Locate the cell with the specified text and output its (X, Y) center coordinate. 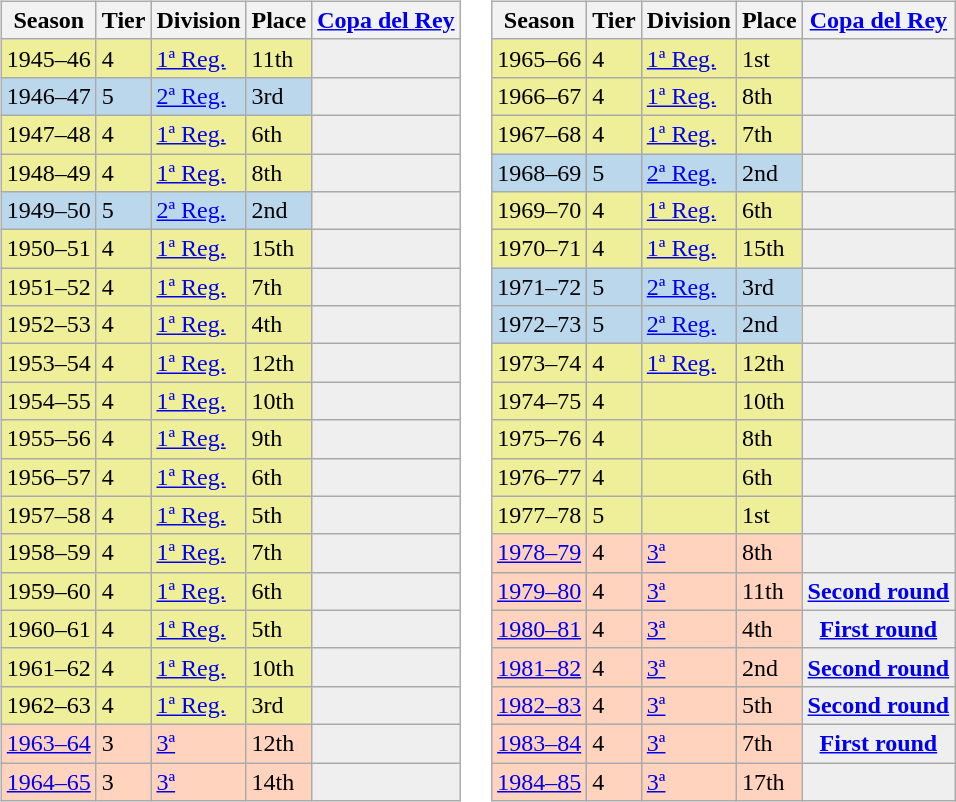
1960–61 (48, 629)
1965–66 (540, 58)
1955–56 (48, 439)
1964–65 (48, 781)
1962–63 (48, 705)
1958–59 (48, 553)
1947–48 (48, 134)
14th (279, 781)
1971–72 (540, 287)
1952–53 (48, 325)
1950–51 (48, 249)
1966–67 (540, 96)
17th (769, 781)
1970–71 (540, 249)
1963–64 (48, 743)
1974–75 (540, 401)
1967–68 (540, 134)
1968–69 (540, 173)
1983–84 (540, 743)
1951–52 (48, 287)
1954–55 (48, 401)
9th (279, 439)
1972–73 (540, 325)
1945–46 (48, 58)
1946–47 (48, 96)
1957–58 (48, 515)
1961–62 (48, 667)
1976–77 (540, 477)
1977–78 (540, 515)
1978–79 (540, 553)
1982–83 (540, 705)
1973–74 (540, 363)
1949–50 (48, 211)
1956–57 (48, 477)
1980–81 (540, 629)
1984–85 (540, 781)
1948–49 (48, 173)
1979–80 (540, 591)
1981–82 (540, 667)
1969–70 (540, 211)
1953–54 (48, 363)
1959–60 (48, 591)
1975–76 (540, 439)
